Extract the (x, y) coordinate from the center of the cell holding the provided text.  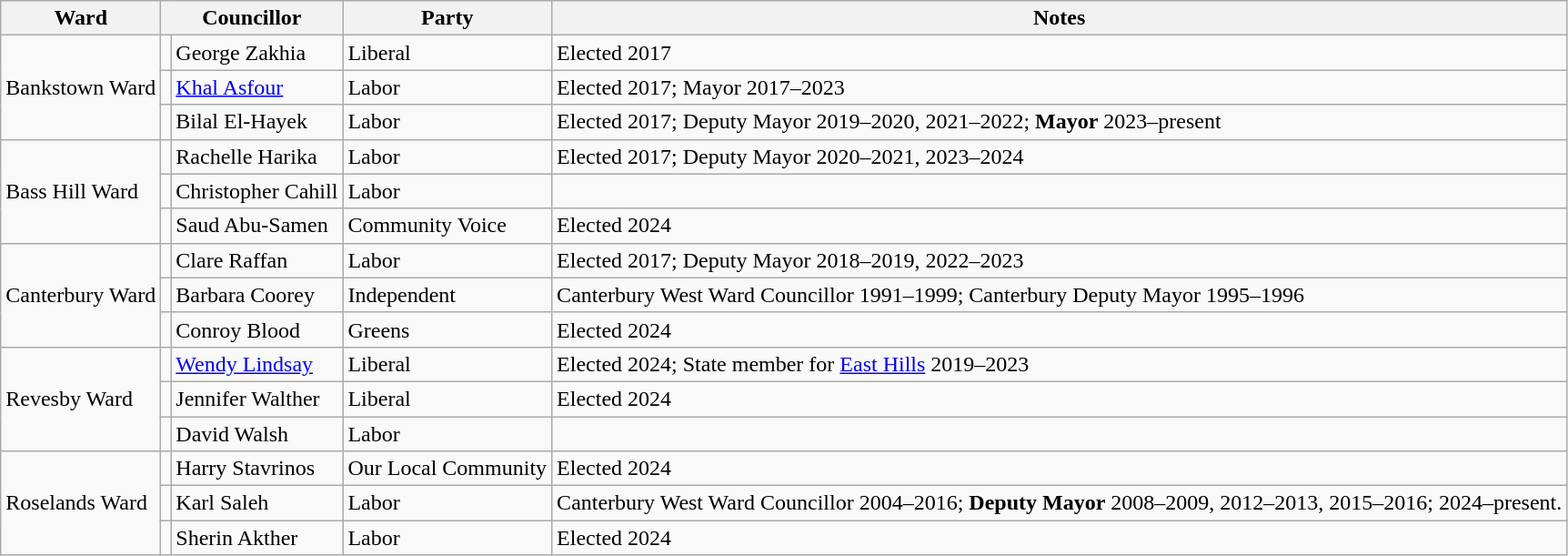
Elected 2017 (1060, 53)
Elected 2017; Mayor 2017–2023 (1060, 87)
Elected 2017; Deputy Mayor 2020–2021, 2023–2024 (1060, 157)
Our Local Community (447, 469)
Rachelle Harika (256, 157)
Canterbury West Ward Councillor 1991–1999; Canterbury Deputy Mayor 1995–1996 (1060, 295)
Conroy Blood (256, 329)
Saud Abu-Samen (256, 226)
David Walsh (256, 434)
Canterbury West Ward Councillor 2004–2016; Deputy Mayor 2008–2009, 2012–2013, 2015–2016; 2024–present. (1060, 503)
Elected 2017; Deputy Mayor 2019–2020, 2021–2022; Mayor 2023–present (1060, 122)
Elected 2017; Deputy Mayor 2018–2019, 2022–2023 (1060, 260)
Bilal El-Hayek (256, 122)
Revesby Ward (81, 399)
Wendy Lindsay (256, 364)
Elected 2024; State member for East Hills 2019–2023 (1060, 364)
Bankstown Ward (81, 87)
Khal Asfour (256, 87)
Canterbury Ward (81, 295)
Clare Raffan (256, 260)
Councillor (252, 18)
Christopher Cahill (256, 191)
Karl Saleh (256, 503)
Bass Hill Ward (81, 191)
Notes (1060, 18)
Sherin Akther (256, 538)
Community Voice (447, 226)
Barbara Coorey (256, 295)
Greens (447, 329)
Roselands Ward (81, 503)
George Zakhia (256, 53)
Independent (447, 295)
Party (447, 18)
Ward (81, 18)
Jennifer Walther (256, 399)
Harry Stavrinos (256, 469)
